Find where the given text appears and provide that cell's center as (X, Y) coordinate. 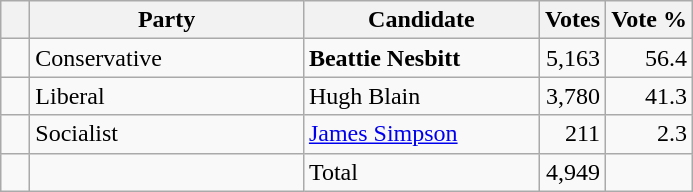
Hugh Blain (421, 96)
Candidate (421, 20)
41.3 (650, 96)
2.3 (650, 134)
Votes (572, 20)
James Simpson (421, 134)
Socialist (167, 134)
Total (421, 172)
Party (167, 20)
4,949 (572, 172)
3,780 (572, 96)
Conservative (167, 58)
Vote % (650, 20)
56.4 (650, 58)
5,163 (572, 58)
Liberal (167, 96)
Beattie Nesbitt (421, 58)
211 (572, 134)
